Detect which cell encompasses the target text, then output its [x, y] center coordinate. 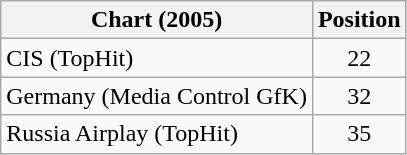
Position [359, 20]
CIS (TopHit) [157, 58]
22 [359, 58]
Russia Airplay (TopHit) [157, 134]
Chart (2005) [157, 20]
32 [359, 96]
35 [359, 134]
Germany (Media Control GfK) [157, 96]
